Find where the given text appears and provide that cell's center as [X, Y] coordinate. 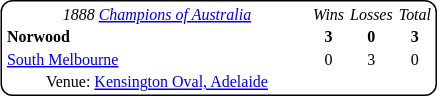
Norwood [156, 37]
Total [414, 14]
South Melbourne [156, 60]
Wins [328, 14]
1888 Champions of Australia [156, 14]
Losses [372, 14]
Venue: Kensington Oval, Adelaide [156, 82]
